Return the [X, Y] coordinate for the center point of the cell that contains the specified text.  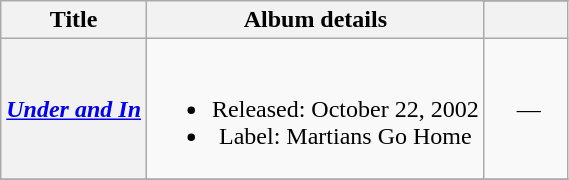
Released: October 22, 2002Label: Martians Go Home [316, 109]
— [526, 109]
Title [74, 20]
Under and In [74, 109]
Album details [316, 20]
